Output the (x, y) coordinate of the center of the cell containing the given text.  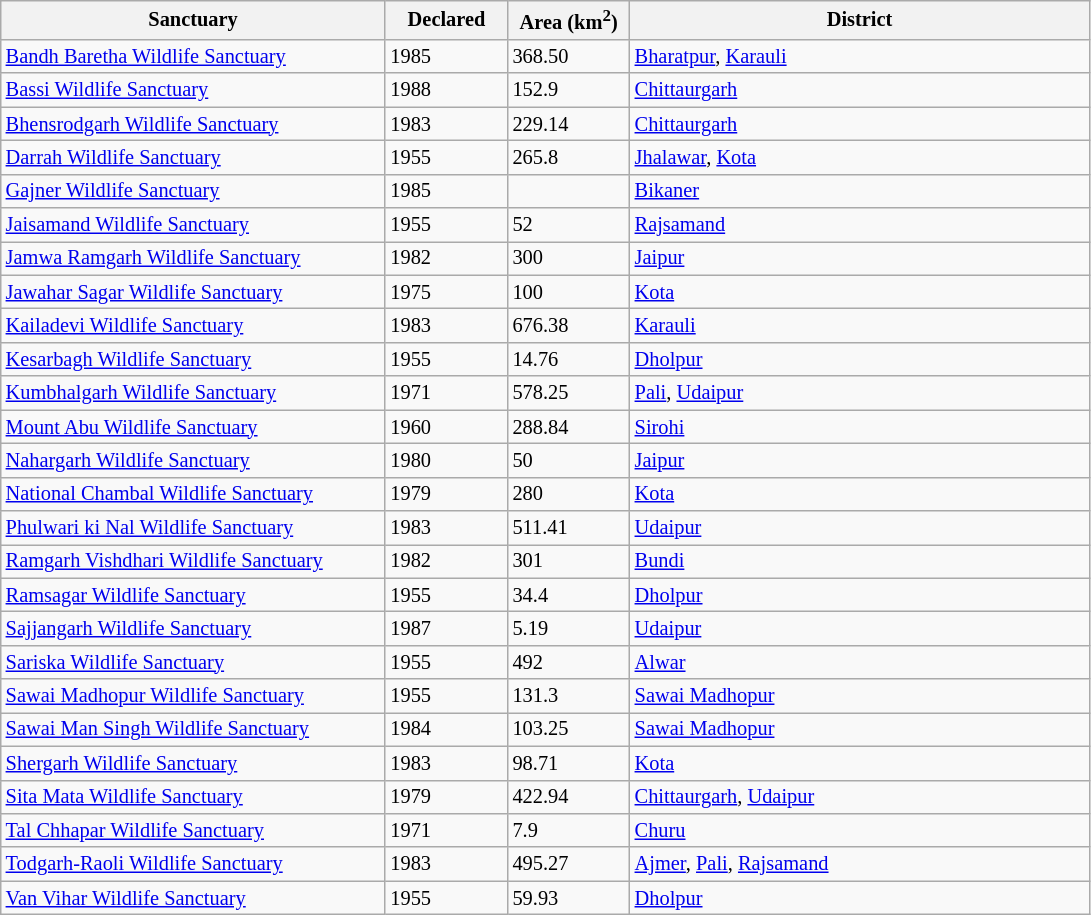
Darrah Wildlife Sanctuary (194, 157)
Ajmer, Pali, Rajsamand (860, 864)
Jamwa Ramgarh Wildlife Sanctuary (194, 258)
Tal Chhapar Wildlife Sanctuary (194, 830)
1988 (446, 90)
Bikaner (860, 191)
Ramgarh Vishdhari Wildlife Sanctuary (194, 561)
Gajner Wildlife Sanctuary (194, 191)
578.25 (569, 393)
Jhalawar, Kota (860, 157)
368.50 (569, 56)
1984 (446, 729)
52 (569, 225)
Area (km2) (569, 20)
495.27 (569, 864)
152.9 (569, 90)
Bandh Baretha Wildlife Sanctuary (194, 56)
422.94 (569, 797)
Sirohi (860, 427)
Sita Mata Wildlife Sanctuary (194, 797)
Sawai Man Singh Wildlife Sanctuary (194, 729)
Shergarh Wildlife Sanctuary (194, 763)
Jaisamand Wildlife Sanctuary (194, 225)
288.84 (569, 427)
103.25 (569, 729)
300 (569, 258)
Phulwari ki Nal Wildlife Sanctuary (194, 527)
Kesarbagh Wildlife Sanctuary (194, 359)
Rajsamand (860, 225)
492 (569, 662)
Mount Abu Wildlife Sanctuary (194, 427)
1960 (446, 427)
14.76 (569, 359)
Bundi (860, 561)
1987 (446, 628)
5.19 (569, 628)
Ramsagar Wildlife Sanctuary (194, 595)
Sanctuary (194, 20)
265.8 (569, 157)
Van Vihar Wildlife Sanctuary (194, 898)
7.9 (569, 830)
Jawahar Sagar Wildlife Sanctuary (194, 292)
Declared (446, 20)
Nahargarh Wildlife Sanctuary (194, 460)
Pali, Udaipur (860, 393)
Karauli (860, 326)
1975 (446, 292)
Sajjangarh Wildlife Sanctuary (194, 628)
98.71 (569, 763)
Todgarh-Raoli Wildlife Sanctuary (194, 864)
Sawai Madhopur Wildlife Sanctuary (194, 696)
Bhensrodgarh Wildlife Sanctuary (194, 124)
Bassi Wildlife Sanctuary (194, 90)
131.3 (569, 696)
Kailadevi Wildlife Sanctuary (194, 326)
District (860, 20)
1980 (446, 460)
34.4 (569, 595)
Sariska Wildlife Sanctuary (194, 662)
59.93 (569, 898)
Churu (860, 830)
229.14 (569, 124)
676.38 (569, 326)
280 (569, 494)
Alwar (860, 662)
511.41 (569, 527)
National Chambal Wildlife Sanctuary (194, 494)
100 (569, 292)
Chittaurgarh, Udaipur (860, 797)
301 (569, 561)
50 (569, 460)
Bharatpur, Karauli (860, 56)
Kumbhalgarh Wildlife Sanctuary (194, 393)
